Scan for the cell matching the given text and deliver its (x, y) coordinate at center. 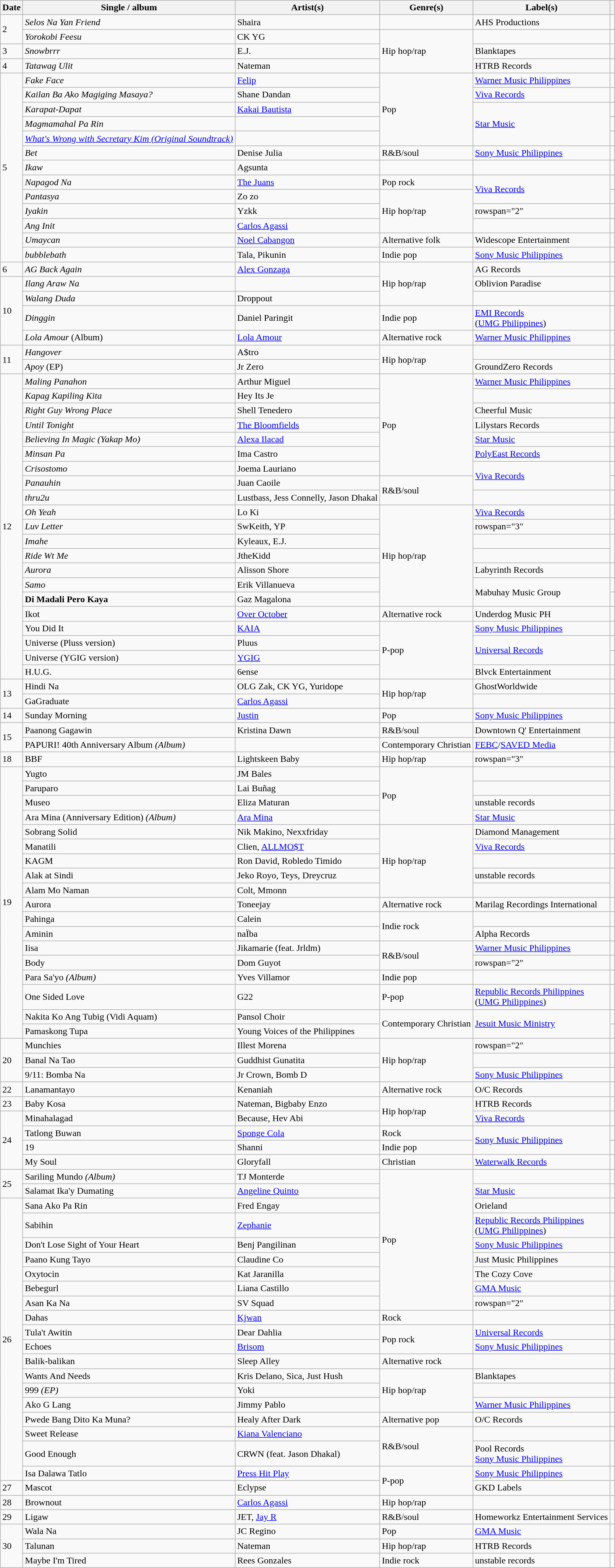
G22 (307, 997)
Homeworkz Entertainment Services (542, 1517)
Droppout (307, 298)
Selos Na Yan Friend (129, 22)
Liana Castillo (307, 1288)
Yves Villamor (307, 977)
Shell Tenedero (307, 410)
Imahe (129, 541)
The Cozy Cove (542, 1274)
Alam Mo Naman (129, 890)
Label(s) (542, 8)
Clien, ALLMO$T (307, 846)
JET, Jay R (307, 1517)
Toneejay (307, 905)
Pahinga (129, 919)
KAIA (307, 628)
GaGraduate (129, 701)
Ilang Araw Na (129, 284)
Jr Crown, Bomb D (307, 1075)
Lo Ki (307, 512)
Ligaw (129, 1517)
Maybe I'm Tired (129, 1560)
Umaycan (129, 240)
Bebegurl (129, 1288)
Sariling Mundo (Album) (129, 1177)
A$tro (307, 352)
Ara Mina (Anniversary Edition) (Album) (129, 817)
Jr Zero (307, 367)
JC Regino (307, 1531)
Ima Castro (307, 454)
Museo (129, 803)
You Did It (129, 628)
Dear Dahlia (307, 1332)
Justin (307, 716)
6ense (307, 672)
SV Squad (307, 1303)
Kris Delano, Sica, Just Hush (307, 1376)
Shane Dandan (307, 95)
Fake Face (129, 80)
Blvck Entertainment (542, 672)
SwKeith, YP (307, 527)
28 (11, 1502)
Oh Yeah (129, 512)
Kapag Kapiling Kita (129, 396)
Good Enough (129, 1453)
30 (11, 1546)
Paano Kung Tayo (129, 1259)
Genre(s) (426, 8)
Karapat-Dapat (129, 109)
Lightskeen Baby (307, 759)
2 (11, 29)
The Juans (307, 182)
Diamond Management (542, 832)
Cheerful Music (542, 410)
Alak at Sindi (129, 875)
Pool RecordsSony Music Philippines (542, 1453)
Benj Pangilinan (307, 1245)
Dinggin (129, 318)
22 (11, 1089)
Shaira (307, 22)
JM Bales (307, 774)
Dahas (129, 1317)
Young Voices of the Philippines (307, 1031)
Kailan Ba Ako Magiging Masaya? (129, 95)
OLG Zak, CK YG, Yuridope (307, 687)
Kakai Bautista (307, 109)
Agsunta (307, 167)
Lustbass, Jess Connelly, Jason Dhakal (307, 498)
26 (11, 1340)
Kjwan (307, 1317)
Paruparo (129, 788)
Nik Makino, Nexxfriday (307, 832)
Orieland (542, 1206)
EMI Records(UMG Philippines) (542, 318)
Denise Julia (307, 153)
Tula't Awitin (129, 1332)
Wala Na (129, 1531)
Calein (307, 919)
AG Back Again (129, 269)
Aminin (129, 934)
Waterwalk Records (542, 1162)
Munchies (129, 1046)
9/11: Bomba Na (129, 1075)
Mabuhay Music Group (542, 592)
Erik Villanueva (307, 585)
Colt, Mmonn (307, 890)
Ikaw (129, 167)
Hey Its Je (307, 396)
Date (11, 8)
Pluus (307, 643)
Mascot (129, 1488)
Echoes (129, 1347)
Isa Dalawa Tatlo (129, 1473)
Joema Lauriano (307, 469)
Magmamahal Pa Rin (129, 124)
999 (EP) (129, 1390)
Luv Letter (129, 527)
Shanni (307, 1148)
4 (11, 66)
Samo (129, 585)
Alisson Shore (307, 570)
Jikamarie (feat. Jrldm) (307, 948)
Labyrinth Records (542, 570)
Sunday Morning (129, 716)
Jeko Royo, Teys, Dreycruz (307, 875)
Eliza Maturan (307, 803)
GhostWorldwide (542, 687)
Wants And Needs (129, 1376)
Alternative pop (426, 1419)
11 (11, 359)
Illest Morena (307, 1046)
Christian (426, 1162)
Kristina Dawn (307, 730)
13 (11, 694)
Iisa (129, 948)
naÏba (307, 934)
Ron David, Robledo Timido (307, 861)
Zephanie (307, 1225)
Lola Amour (307, 338)
Crisostomo (129, 469)
Yorokobi Feesu (129, 37)
Paanong Gagawin (129, 730)
Lanamantayo (129, 1089)
Banal Na Tao (129, 1060)
GKD Labels (542, 1488)
Sana Ako Pa Rin (129, 1206)
One Sided Love (129, 997)
Salamat Ika'y Dumating (129, 1191)
Kiana Valenciano (307, 1434)
KAGM (129, 861)
Alpha Records (542, 934)
Hangover (129, 352)
bubblebath (129, 255)
Tatawag Ulit (129, 66)
Sleep Alley (307, 1361)
10 (11, 311)
Ara Mina (307, 817)
Brownout (129, 1502)
Believing In Magic (Yakap Mo) (129, 440)
Because, Hev Abi (307, 1118)
Lai Buñag (307, 788)
Daniel Paringit (307, 318)
Asan Ka Na (129, 1303)
Yzkk (307, 211)
Walang Duda (129, 298)
Nateman, Bigbaby Enzo (307, 1104)
Rees Gonzales (307, 1560)
Lilystars Records (542, 425)
Healy After Dark (307, 1419)
Hindi Na (129, 687)
H.U.G. (129, 672)
Napagod Na (129, 182)
Felip (307, 80)
Jesuit Music Ministry (542, 1024)
5 (11, 167)
E.J. (307, 51)
Alternative folk (426, 240)
Minsan Pa (129, 454)
Balik-balikan (129, 1361)
Pansol Choir (307, 1017)
Oxytocin (129, 1274)
What's Wrong with Secretary Kim (Original Soundtrack) (129, 138)
Sponge Cola (307, 1133)
15 (11, 737)
YGIG (307, 657)
Maling Panahon (129, 381)
Gaz Magalona (307, 599)
Para Sa'yo (Album) (129, 977)
Tala, Pikunin (307, 255)
Nakita Ko Ang Tubig (Vidi Aquam) (129, 1017)
25 (11, 1184)
Guddhist Gunatita (307, 1060)
PAPURI! 40th Anniversary Album (Album) (129, 745)
Pantasya (129, 197)
Universe (YGIG version) (129, 657)
GroundZero Records (542, 367)
Juan Caoile (307, 483)
My Soul (129, 1162)
Ako G Lang (129, 1405)
Pwede Bang Dito Ka Muna? (129, 1419)
24 (11, 1140)
6 (11, 269)
Body (129, 963)
20 (11, 1060)
Talunan (129, 1546)
18 (11, 759)
Tatlong Buwan (129, 1133)
Lola Amour (Album) (129, 338)
Pamaskong Tupa (129, 1031)
Artist(s) (307, 8)
Minahalagad (129, 1118)
3 (11, 51)
Apoy (EP) (129, 367)
Yugto (129, 774)
Sobrang Solid (129, 832)
Eclypse (307, 1488)
Ang Init (129, 226)
FEBC/SAVED Media (542, 745)
29 (11, 1517)
Fred Engay (307, 1206)
Sweet Release (129, 1434)
Kat Jaranilla (307, 1274)
Ikot (129, 614)
BBF (129, 759)
Gloryfall (307, 1162)
Underdog Music PH (542, 614)
Widescope Entertainment (542, 240)
CK YG (307, 37)
14 (11, 716)
Kyleaux, E.J. (307, 541)
Panauhin (129, 483)
Claudine Co (307, 1259)
Di Madali Pero Kaya (129, 599)
Over October (307, 614)
Iyakin (129, 211)
Manatili (129, 846)
12 (11, 526)
Downtown Q' Entertainment (542, 730)
Oblivion Paradise (542, 284)
TJ Monterde (307, 1177)
Just Music Philippines (542, 1259)
Baby Kosa (129, 1104)
JtheKidd (307, 556)
Until Tonight (129, 425)
Kenaniah (307, 1089)
Jimmy Pablo (307, 1405)
Snowbrrr (129, 51)
Don't Lose Sight of Your Heart (129, 1245)
Right Guy Wrong Place (129, 410)
Brisom (307, 1347)
27 (11, 1488)
Yoki (307, 1390)
The Bloomfields (307, 425)
Alex Gonzaga (307, 269)
Marilag Recordings International (542, 905)
AG Records (542, 269)
Single / album (129, 8)
Noel Cabangon (307, 240)
Bet (129, 153)
thru2u (129, 498)
Ride Wt Me (129, 556)
CRWN (feat. Jason Dhakal) (307, 1453)
Press Hit Play (307, 1473)
Arthur Miguel (307, 381)
Sabihin (129, 1225)
23 (11, 1104)
Alexa Ilacad (307, 440)
AHS Productions (542, 22)
Zo zo (307, 197)
PolyEast Records (542, 454)
Angeline Quinto (307, 1191)
Universe (Pluss version) (129, 643)
Dom Guyot (307, 963)
